From the cell containing the given text, extract its center point as [X, Y] coordinate. 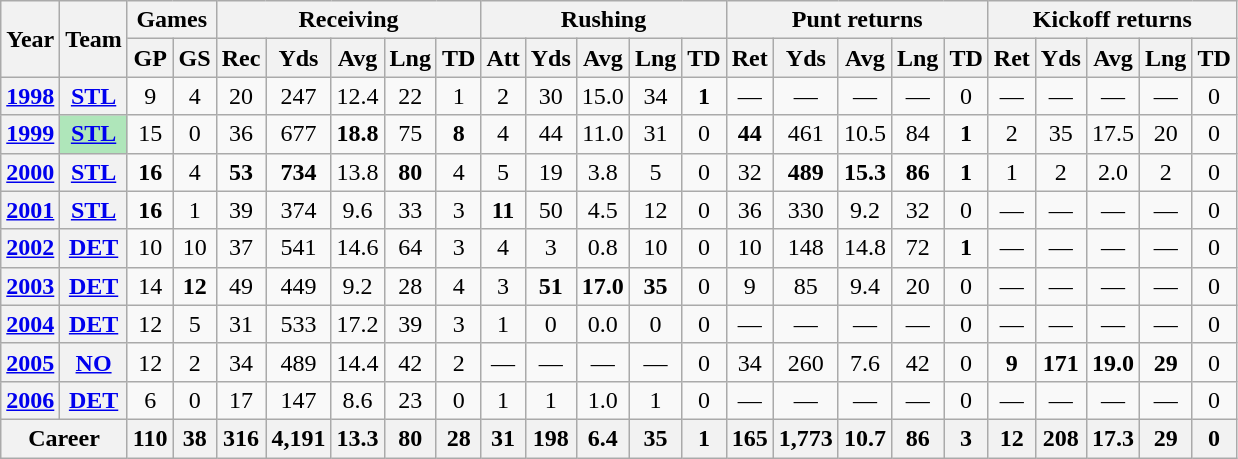
72 [917, 248]
85 [806, 286]
2006 [30, 400]
2001 [30, 210]
2000 [30, 172]
2002 [30, 248]
208 [1060, 438]
247 [298, 96]
15.3 [864, 172]
NO [94, 362]
198 [550, 438]
1,773 [806, 438]
13.3 [358, 438]
Career [64, 438]
15 [150, 134]
4,191 [298, 438]
Punt returns [857, 20]
38 [194, 438]
18.8 [358, 134]
15.0 [602, 96]
14.4 [358, 362]
10.5 [864, 134]
374 [298, 210]
8.6 [358, 400]
1999 [30, 134]
Rec [241, 58]
49 [241, 286]
2003 [30, 286]
GP [150, 58]
53 [241, 172]
14 [150, 286]
14.6 [358, 248]
17.5 [1112, 134]
449 [298, 286]
9.4 [864, 286]
33 [410, 210]
0.8 [602, 248]
6 [150, 400]
17.3 [1112, 438]
2004 [30, 324]
19 [550, 172]
17.2 [358, 324]
7.6 [864, 362]
11 [503, 210]
2005 [30, 362]
10.7 [864, 438]
Rushing [604, 20]
23 [410, 400]
37 [241, 248]
Att [503, 58]
Games [172, 20]
14.8 [864, 248]
50 [550, 210]
110 [150, 438]
13.8 [358, 172]
84 [917, 134]
19.0 [1112, 362]
6.4 [602, 438]
461 [806, 134]
316 [241, 438]
17.0 [602, 286]
1998 [30, 96]
9.6 [358, 210]
8 [458, 134]
165 [750, 438]
734 [298, 172]
64 [410, 248]
1.0 [602, 400]
330 [806, 210]
260 [806, 362]
Team [94, 39]
677 [298, 134]
17 [241, 400]
4.5 [602, 210]
533 [298, 324]
Kickoff returns [1112, 20]
30 [550, 96]
11.0 [602, 134]
51 [550, 286]
0.0 [602, 324]
Receiving [348, 20]
75 [410, 134]
541 [298, 248]
2.0 [1112, 172]
148 [806, 248]
22 [410, 96]
147 [298, 400]
171 [1060, 362]
3.8 [602, 172]
Year [30, 39]
GS [194, 58]
12.4 [358, 96]
